Provide the [X, Y] coordinate of the cell's center where the given text is located.  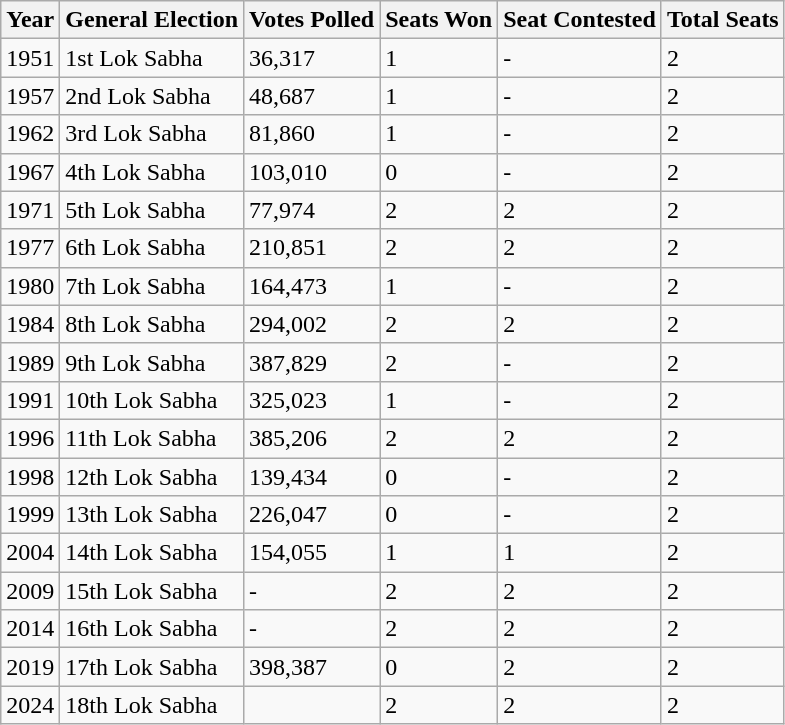
48,687 [312, 96]
1967 [30, 172]
164,473 [312, 286]
385,206 [312, 438]
2024 [30, 705]
1980 [30, 286]
9th Lok Sabha [152, 362]
3rd Lok Sabha [152, 134]
2014 [30, 629]
Seat Contested [580, 20]
1998 [30, 477]
4th Lok Sabha [152, 172]
1951 [30, 58]
1999 [30, 515]
1991 [30, 400]
2nd Lok Sabha [152, 96]
Votes Polled [312, 20]
17th Lok Sabha [152, 667]
1989 [30, 362]
1971 [30, 210]
1977 [30, 248]
154,055 [312, 553]
387,829 [312, 362]
Total Seats [722, 20]
7th Lok Sabha [152, 286]
139,434 [312, 477]
1984 [30, 324]
2004 [30, 553]
16th Lok Sabha [152, 629]
398,387 [312, 667]
36,317 [312, 58]
Year [30, 20]
103,010 [312, 172]
1962 [30, 134]
294,002 [312, 324]
325,023 [312, 400]
1957 [30, 96]
2009 [30, 591]
8th Lok Sabha [152, 324]
Seats Won [439, 20]
1996 [30, 438]
77,974 [312, 210]
226,047 [312, 515]
14th Lok Sabha [152, 553]
10th Lok Sabha [152, 400]
12th Lok Sabha [152, 477]
13th Lok Sabha [152, 515]
2019 [30, 667]
11th Lok Sabha [152, 438]
18th Lok Sabha [152, 705]
6th Lok Sabha [152, 248]
5th Lok Sabha [152, 210]
81,860 [312, 134]
General Election [152, 20]
1st Lok Sabha [152, 58]
210,851 [312, 248]
15th Lok Sabha [152, 591]
